Extract the (x, y) coordinate from the center of the cell holding the provided text.  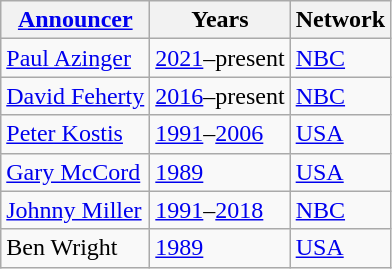
2016–present (220, 96)
Johnny Miller (76, 210)
Years (220, 20)
Peter Kostis (76, 134)
Paul Azinger (76, 58)
Network (340, 20)
Ben Wright (76, 248)
2021–present (220, 58)
Announcer (76, 20)
1991–2006 (220, 134)
1991–2018 (220, 210)
Gary McCord (76, 172)
David Feherty (76, 96)
